Scan for the cell matching the given text and deliver its (X, Y) coordinate at center. 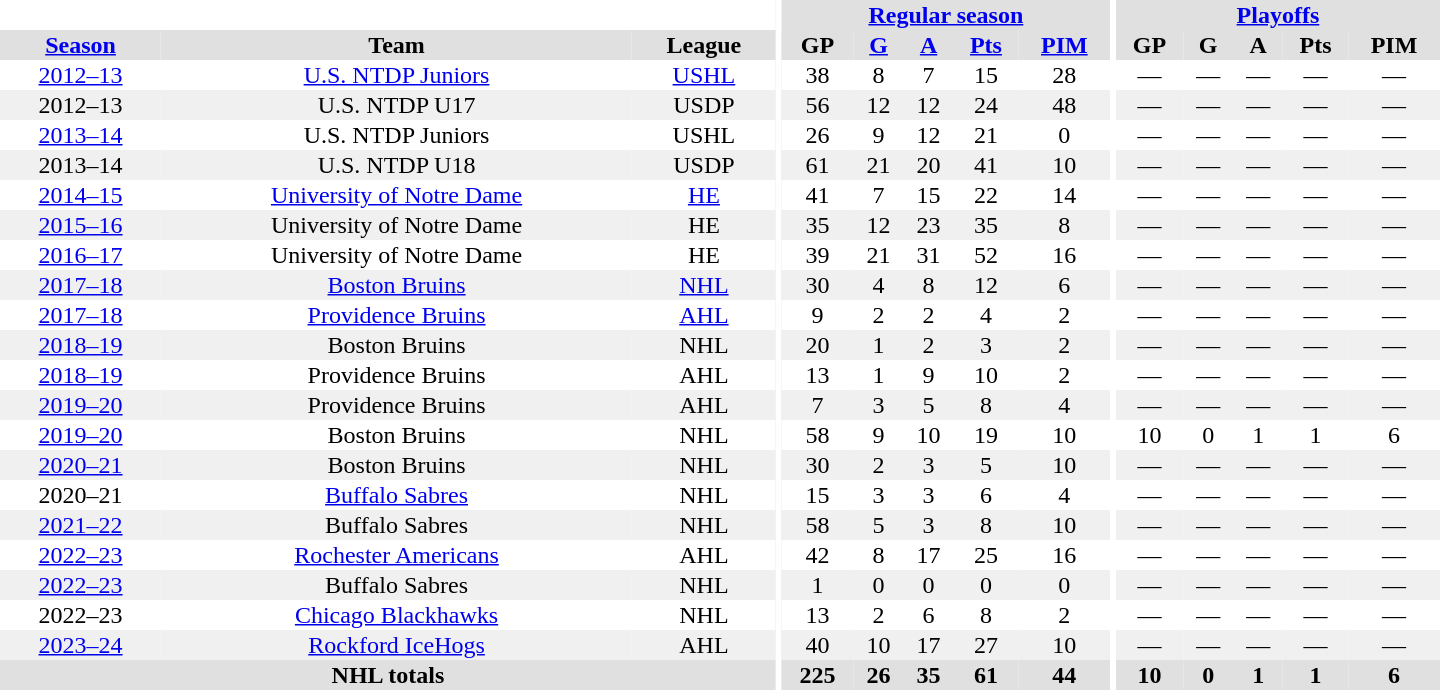
25 (986, 555)
Playoffs (1278, 15)
League (704, 45)
2023–24 (80, 645)
2014–15 (80, 195)
U.S. NTDP U17 (396, 105)
14 (1064, 195)
28 (1064, 75)
48 (1064, 105)
2016–17 (80, 255)
U.S. NTDP U18 (396, 165)
Regular season (946, 15)
Rockford IceHogs (396, 645)
27 (986, 645)
24 (986, 105)
2015–16 (80, 225)
56 (817, 105)
19 (986, 435)
44 (1064, 675)
52 (986, 255)
Rochester Americans (396, 555)
39 (817, 255)
22 (986, 195)
40 (817, 645)
Chicago Blackhawks (396, 615)
NHL totals (388, 675)
23 (929, 225)
2021–22 (80, 525)
38 (817, 75)
Season (80, 45)
31 (929, 255)
Team (396, 45)
225 (817, 675)
42 (817, 555)
